Scan for the cell matching the given text and deliver its [x, y] coordinate at center. 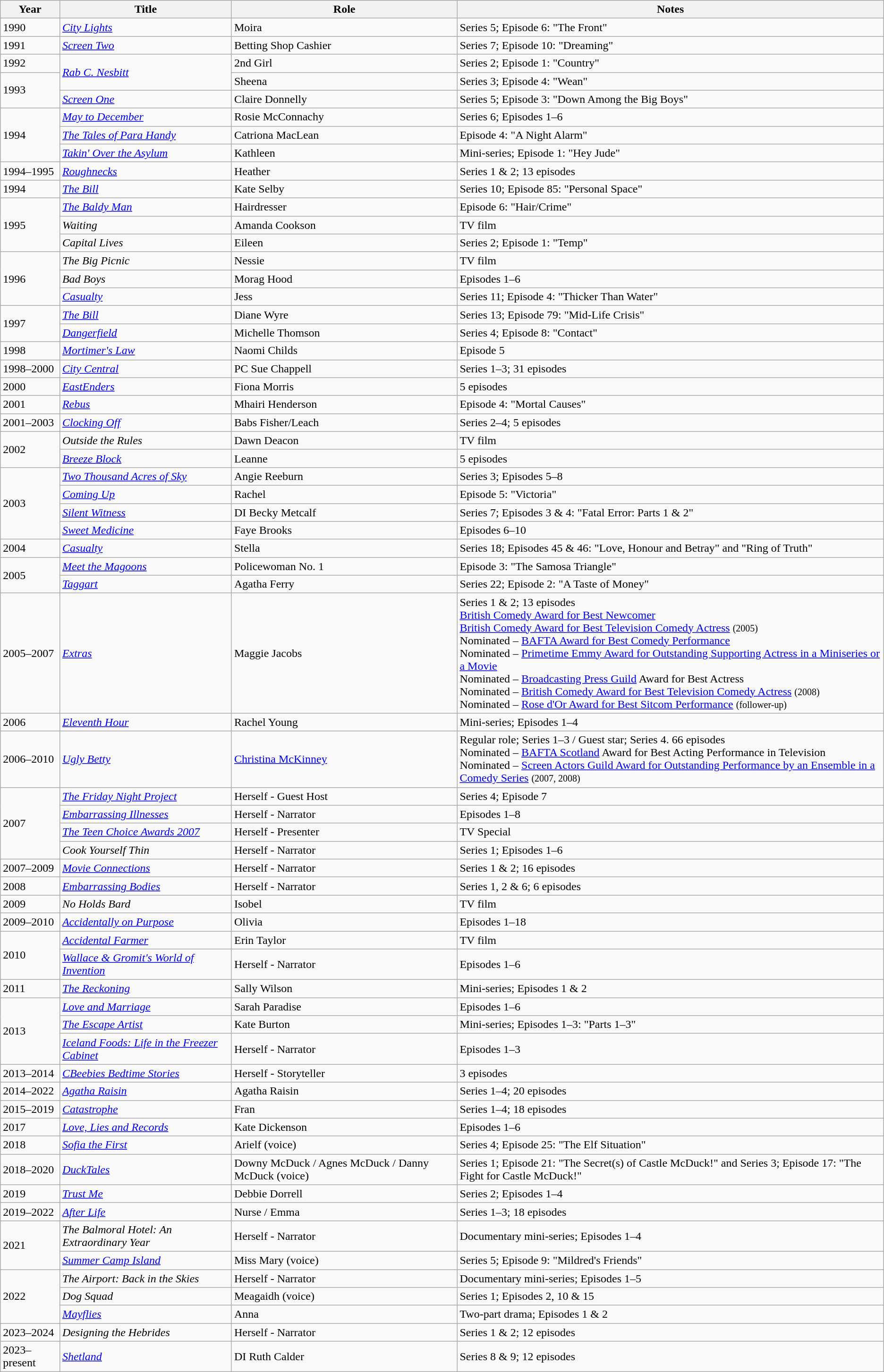
2006–2010 [30, 759]
Babs Fisher/Leach [344, 422]
2009 [30, 904]
Cook Yourself Thin [145, 850]
Kate Dickenson [344, 1127]
Capital Lives [145, 243]
Anna [344, 1314]
Accidentally on Purpose [145, 922]
Roughnecks [145, 171]
2001–2003 [30, 422]
2013 [30, 1031]
1990 [30, 27]
Michelle Thomson [344, 333]
Claire Donnelly [344, 99]
2023–2024 [30, 1332]
Rebus [145, 404]
Series 5; Episode 6: "The Front" [671, 27]
Outside the Rules [145, 440]
2nd Girl [344, 63]
Series 4; Episode 8: "Contact" [671, 333]
Nessie [344, 261]
2006 [30, 722]
2023–present [30, 1356]
Series 11; Episode 4: "Thicker Than Water" [671, 297]
2005 [30, 575]
2017 [30, 1127]
Designing the Hebrides [145, 1332]
Coming Up [145, 494]
2001 [30, 404]
Summer Camp Island [145, 1260]
The Big Picnic [145, 261]
Agatha Ferry [344, 584]
Title [145, 9]
Mini-series; Episodes 1 & 2 [671, 989]
Shetland [145, 1356]
Series 1 & 2; 13 episodes [671, 171]
Rab C. Nesbitt [145, 72]
2010 [30, 955]
2019 [30, 1194]
Mortimer's Law [145, 351]
Love and Marriage [145, 1007]
DI Becky Metcalf [344, 512]
Series 2; Episode 1: "Temp" [671, 243]
Series 5; Episode 3: "Down Among the Big Boys" [671, 99]
DI Ruth Calder [344, 1356]
Catastrophe [145, 1109]
Dangerfield [145, 333]
Fran [344, 1109]
Screen One [145, 99]
Episodes 6–10 [671, 530]
Series 5; Episode 9: "Mildred's Friends" [671, 1260]
DuckTales [145, 1170]
CBeebies Bedtime Stories [145, 1073]
Series 1; Episodes 2, 10 & 15 [671, 1296]
Naomi Childs [344, 351]
Mayflies [145, 1314]
1996 [30, 279]
The Baldy Man [145, 207]
Sarah Paradise [344, 1007]
1992 [30, 63]
1995 [30, 225]
2018–2020 [30, 1170]
Breeze Block [145, 458]
2007–2009 [30, 868]
Debbie Dorrell [344, 1194]
Episode 4: "Mortal Causes" [671, 404]
Series 6; Episodes 1–6 [671, 117]
1993 [30, 90]
Christina McKinney [344, 759]
Hairdresser [344, 207]
3 episodes [671, 1073]
Series 22; Episode 2: "A Taste of Money" [671, 584]
Mini-series; Episodes 1–4 [671, 722]
2021 [30, 1245]
Eleventh Hour [145, 722]
Sweet Medicine [145, 530]
Miss Mary (voice) [344, 1260]
Series 1, 2 & 6; 6 episodes [671, 886]
Extras [145, 653]
Heather [344, 171]
Downy McDuck / Agnes McDuck / Danny McDuck (voice) [344, 1170]
Herself - Storyteller [344, 1073]
2009–2010 [30, 922]
Role [344, 9]
Wallace & Gromit's World of Invention [145, 965]
Silent Witness [145, 512]
Stella [344, 548]
Documentary mini-series; Episodes 1–4 [671, 1236]
Rachel [344, 494]
Series 3; Episode 4: "Wean" [671, 81]
Herself - Guest Host [344, 796]
Series 1–3; 31 episodes [671, 369]
TV Special [671, 832]
Accidental Farmer [145, 940]
Dawn Deacon [344, 440]
Betting Shop Cashier [344, 45]
Episode 6: "Hair/Crime" [671, 207]
Series 1; Episode 21: "The Secret(s) of Castle McDuck!" and Series 3; Episode 17: "The Fight for Castle McDuck!" [671, 1170]
Series 1–4; 20 episodes [671, 1091]
1998 [30, 351]
Meet the Magoons [145, 566]
Series 7; Episode 10: "Dreaming" [671, 45]
Amanda Cookson [344, 225]
1997 [30, 324]
Love, Lies and Records [145, 1127]
Jess [344, 297]
2022 [30, 1296]
Series 8 & 9; 12 episodes [671, 1356]
The Reckoning [145, 989]
Series 2; Episodes 1–4 [671, 1194]
Episode 5: "Victoria" [671, 494]
Screen Two [145, 45]
Series 3; Episodes 5–8 [671, 476]
Episodes 1–8 [671, 814]
Waiting [145, 225]
Mini-series; Episodes 1–3: "Parts 1–3" [671, 1025]
2005–2007 [30, 653]
1998–2000 [30, 369]
2011 [30, 989]
Movie Connections [145, 868]
City Lights [145, 27]
2004 [30, 548]
Episode 4: "A Night Alarm" [671, 135]
2008 [30, 886]
Angie Reeburn [344, 476]
Dog Squad [145, 1296]
Policewoman No. 1 [344, 566]
Two-part drama; Episodes 1 & 2 [671, 1314]
Series 10; Episode 85: "Personal Space" [671, 189]
Clocking Off [145, 422]
After Life [145, 1212]
Meagaidh (voice) [344, 1296]
Bad Boys [145, 279]
Moira [344, 27]
Mhairi Henderson [344, 404]
EastEnders [145, 387]
City Central [145, 369]
May to December [145, 117]
Series 1 & 2; 12 episodes [671, 1332]
Two Thousand Acres of Sky [145, 476]
Kate Selby [344, 189]
2013–2014 [30, 1073]
Trust Me [145, 1194]
Fiona Morris [344, 387]
Eileen [344, 243]
Faye Brooks [344, 530]
Morag Hood [344, 279]
1994–1995 [30, 171]
Series 4; Episode 7 [671, 796]
Nurse / Emma [344, 1212]
2015–2019 [30, 1109]
Kathleen [344, 153]
Herself - Presenter [344, 832]
2000 [30, 387]
Series 1 & 2; 16 episodes [671, 868]
No Holds Bard [145, 904]
Notes [671, 9]
The Balmoral Hotel: An Extraordinary Year [145, 1236]
Ugly Betty [145, 759]
2018 [30, 1145]
Diane Wyre [344, 315]
Embarrassing Illnesses [145, 814]
Year [30, 9]
Episode 3: "The Samosa Triangle" [671, 566]
Maggie Jacobs [344, 653]
Series 18; Episodes 45 & 46: "Love, Honour and Betray" and "Ring of Truth" [671, 548]
Mini-series; Episode 1: "Hey Jude" [671, 153]
Iceland Foods: Life in the Freezer Cabinet [145, 1049]
Episode 5 [671, 351]
Series 2–4; 5 episodes [671, 422]
The Escape Artist [145, 1025]
2007 [30, 823]
Series 1–3; 18 episodes [671, 1212]
Kate Burton [344, 1025]
Documentary mini-series; Episodes 1–5 [671, 1279]
Takin' Over the Asylum [145, 153]
Rosie McConnachy [344, 117]
Sally Wilson [344, 989]
Embarrassing Bodies [145, 886]
Taggart [145, 584]
1991 [30, 45]
2014–2022 [30, 1091]
The Teen Choice Awards 2007 [145, 832]
Series 13; Episode 79: "Mid-Life Crisis" [671, 315]
Episodes 1–3 [671, 1049]
Rachel Young [344, 722]
Series 1; Episodes 1–6 [671, 850]
Series 4; Episode 25: "The Elf Situation" [671, 1145]
The Airport: Back in the Skies [145, 1279]
The Tales of Para Handy [145, 135]
2002 [30, 449]
Sofia the First [145, 1145]
Arielf (voice) [344, 1145]
Leanne [344, 458]
Sheena [344, 81]
2003 [30, 503]
Isobel [344, 904]
2019–2022 [30, 1212]
Episodes 1–18 [671, 922]
Olivia [344, 922]
Erin Taylor [344, 940]
Series 7; Episodes 3 & 4: "Fatal Error: Parts 1 & 2" [671, 512]
PC Sue Chappell [344, 369]
Catriona MacLean [344, 135]
The Friday Night Project [145, 796]
Series 1–4; 18 episodes [671, 1109]
Series 2; Episode 1: "Country" [671, 63]
